Determine the (x, y) coordinate at the center of the cell enclosing the given text.  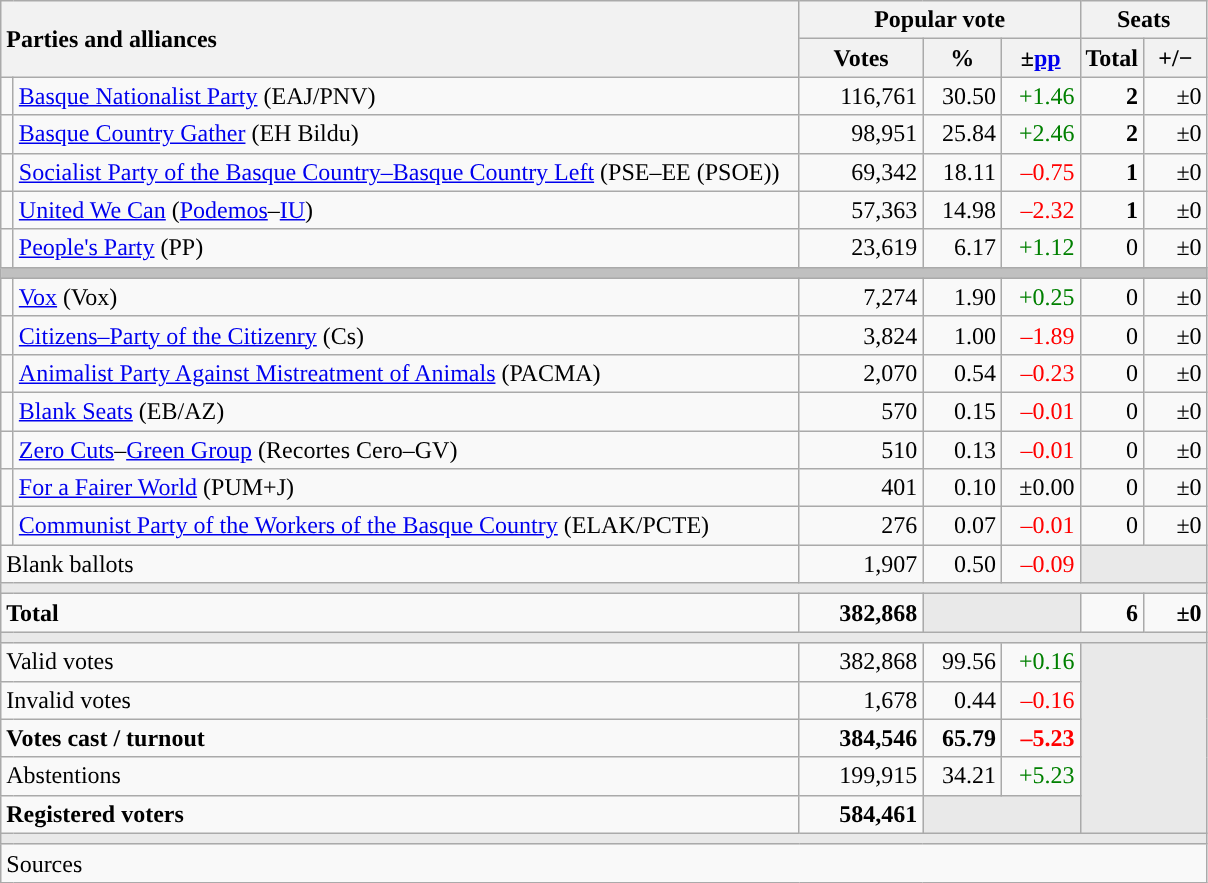
–1.89 (1040, 335)
Popular vote (940, 20)
14.98 (962, 210)
3,824 (861, 335)
0.15 (962, 411)
Votes (861, 58)
±0.00 (1040, 488)
% (962, 58)
Abstentions (400, 776)
116,761 (861, 96)
Votes cast / turnout (400, 738)
Zero Cuts–Green Group (Recortes Cero–GV) (406, 449)
Socialist Party of the Basque Country–Basque Country Left (PSE–EE (PSOE)) (406, 172)
Invalid votes (400, 700)
–0.75 (1040, 172)
United We Can (Podemos–IU) (406, 210)
Vox (Vox) (406, 297)
Valid votes (400, 662)
People's Party (PP) (406, 248)
Parties and alliances (400, 39)
57,363 (861, 210)
For a Fairer World (PUM+J) (406, 488)
–2.32 (1040, 210)
Blank ballots (400, 564)
65.79 (962, 738)
+0.16 (1040, 662)
Seats (1144, 20)
30.50 (962, 96)
1.00 (962, 335)
+1.46 (1040, 96)
Basque Nationalist Party (EAJ/PNV) (406, 96)
Animalist Party Against Mistreatment of Animals (PACMA) (406, 373)
±pp (1040, 58)
18.11 (962, 172)
23,619 (861, 248)
0.54 (962, 373)
0.10 (962, 488)
Blank Seats (EB/AZ) (406, 411)
6 (1112, 613)
69,342 (861, 172)
0.50 (962, 564)
Registered voters (400, 814)
+/− (1176, 58)
+5.23 (1040, 776)
276 (861, 526)
199,915 (861, 776)
0.13 (962, 449)
0.07 (962, 526)
Communist Party of the Workers of the Basque Country (ELAK/PCTE) (406, 526)
25.84 (962, 134)
2,070 (861, 373)
584,461 (861, 814)
+2.46 (1040, 134)
Sources (604, 863)
–0.16 (1040, 700)
0.44 (962, 700)
Basque Country Gather (EH Bildu) (406, 134)
–0.09 (1040, 564)
570 (861, 411)
–0.23 (1040, 373)
–5.23 (1040, 738)
1.90 (962, 297)
1,678 (861, 700)
1,907 (861, 564)
+1.12 (1040, 248)
7,274 (861, 297)
+0.25 (1040, 297)
510 (861, 449)
401 (861, 488)
6.17 (962, 248)
Citizens–Party of the Citizenry (Cs) (406, 335)
384,546 (861, 738)
99.56 (962, 662)
98,951 (861, 134)
34.21 (962, 776)
